Find where the given text appears and provide that cell's center as (X, Y) coordinate. 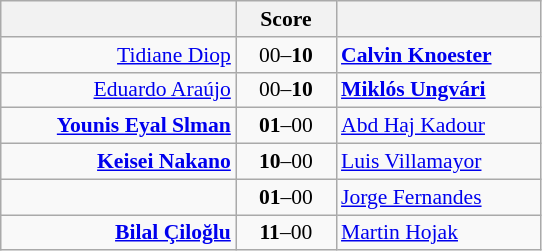
Tidiane Diop (118, 55)
Score (286, 19)
Keisei Nakano (118, 162)
Luis Villamayor (438, 162)
Jorge Fernandes (438, 197)
11–00 (286, 233)
Younis Eyal Slman (118, 126)
10–00 (286, 162)
Eduardo Araújo (118, 90)
Martin Hojak (438, 233)
Miklós Ungvári (438, 90)
Bilal Çiloğlu (118, 233)
Abd Haj Kadour (438, 126)
Calvin Knoester (438, 55)
